For the text-containing cell, return its midpoint in (X, Y) coordinate format. 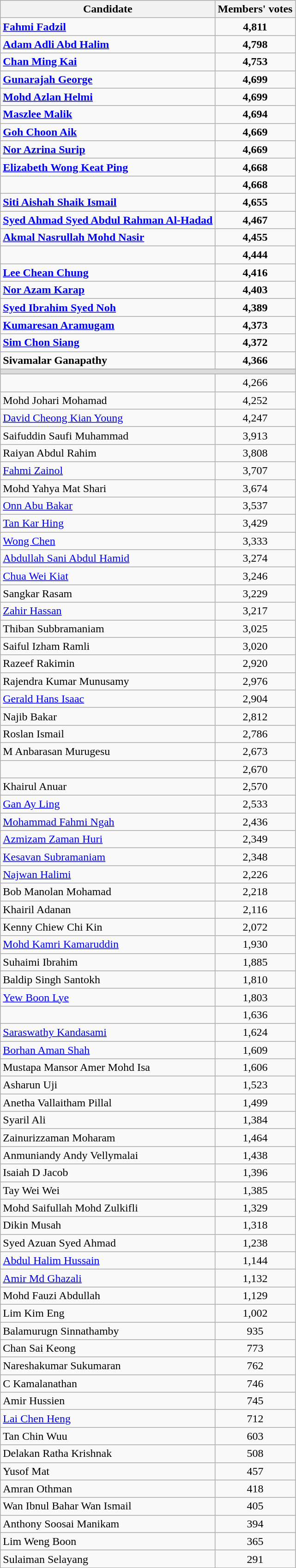
1,499 (255, 1103)
457 (255, 1471)
Goh Choon Aik (108, 132)
746 (255, 1384)
Lim Weng Boon (108, 1541)
2,348 (255, 857)
1,238 (255, 1243)
Sivamalar Ganapathy (108, 360)
Rajendra Kumar Munusamy (108, 681)
Candidate (108, 9)
Mohd Saifullah Mohd Zulkifli (108, 1208)
2,570 (255, 787)
1,318 (255, 1225)
Wong Chen (108, 541)
Najib Bakar (108, 716)
Saraswathy Kandasami (108, 1032)
Mustapa Mansor Amer Mohd Isa (108, 1068)
3,429 (255, 523)
2,436 (255, 822)
Azmizam Zaman Huri (108, 839)
4,467 (255, 220)
M Anbarasan Murugesu (108, 751)
Fahmi Fadzil (108, 27)
712 (255, 1419)
Kumaresan Aramugam (108, 325)
Siti Aishah Shaik Ismail (108, 202)
3,707 (255, 470)
745 (255, 1401)
Amir Hussien (108, 1401)
Borhan Aman Shah (108, 1050)
3,025 (255, 629)
Adam Adli Abd Halim (108, 44)
Tan Kar Hing (108, 523)
Abdul Halim Hussain (108, 1260)
1,523 (255, 1085)
Sim Chon Siang (108, 343)
Isaiah D Jacob (108, 1173)
4,366 (255, 360)
Yusof Mat (108, 1471)
Zahir Hassan (108, 611)
Suhaimi Ibrahim (108, 962)
4,444 (255, 255)
Syed Azuan Syed Ahmad (108, 1243)
4,403 (255, 290)
1,609 (255, 1050)
4,266 (255, 383)
Sulaiman Selayang (108, 1559)
2,670 (255, 769)
394 (255, 1524)
1,636 (255, 1015)
1,930 (255, 944)
Asharun Uji (108, 1085)
Razeef Rakimin (108, 664)
Saifuddin Saufi Muhammad (108, 435)
3,333 (255, 541)
Lee Chean Chung (108, 273)
418 (255, 1489)
762 (255, 1366)
508 (255, 1454)
Zainurizzaman Moharam (108, 1138)
Gerald Hans Isaac (108, 699)
3,808 (255, 453)
4,373 (255, 325)
Syed Ibrahim Syed Noh (108, 308)
2,920 (255, 664)
Dikin Musah (108, 1225)
Lim Kim Eng (108, 1313)
Nareshakumar Sukumaran (108, 1366)
Akmal Nasrullah Mohd Nasir (108, 238)
3,246 (255, 576)
4,389 (255, 308)
2,533 (255, 804)
4,247 (255, 418)
Baldip Singh Santokh (108, 980)
2,226 (255, 874)
Syed Ahmad Syed Abdul Rahman Al-Hadad (108, 220)
Onn Abu Bakar (108, 506)
2,904 (255, 699)
4,655 (255, 202)
603 (255, 1436)
Mohd Yahya Mat Shari (108, 488)
4,694 (255, 114)
Kesavan Subramaniam (108, 857)
4,753 (255, 62)
773 (255, 1348)
291 (255, 1559)
Mohd Azlan Helmi (108, 97)
Khairul Anuar (108, 787)
Sangkar Rasam (108, 594)
2,673 (255, 751)
405 (255, 1506)
Chua Wei Kiat (108, 576)
2,976 (255, 681)
1,329 (255, 1208)
4,798 (255, 44)
2,812 (255, 716)
Raiyan Abdul Rahim (108, 453)
2,349 (255, 839)
935 (255, 1330)
Bob Manolan Mohamad (108, 892)
Yew Boon Lye (108, 997)
1,803 (255, 997)
C Kamalanathan (108, 1384)
Wan Ibnul Bahar Wan Ismail (108, 1506)
3,274 (255, 558)
1,624 (255, 1032)
2,786 (255, 734)
Mohammad Fahmi Ngah (108, 822)
Abdullah Sani Abdul Hamid (108, 558)
4,455 (255, 238)
Anetha Vallaitham Pillal (108, 1103)
1,129 (255, 1295)
Khairil Adanan (108, 909)
1,438 (255, 1155)
2,072 (255, 927)
4,252 (255, 400)
Delakan Ratha Krishnak (108, 1454)
Kenny Chiew Chi Kin (108, 927)
Roslan Ismail (108, 734)
Fahmi Zainol (108, 470)
Mohd Johari Mohamad (108, 400)
Thiban Subbramaniam (108, 629)
Lai Chen Heng (108, 1419)
3,674 (255, 488)
365 (255, 1541)
Mohd Fauzi Abdullah (108, 1295)
Elizabeth Wong Keat Ping (108, 167)
Nor Azrina Surip (108, 149)
1,606 (255, 1068)
4,372 (255, 343)
Najwan Halimi (108, 874)
Members' votes (255, 9)
1,396 (255, 1173)
Tay Wei Wei (108, 1190)
3,229 (255, 594)
Chan Ming Kai (108, 62)
Maszlee Malik (108, 114)
1,885 (255, 962)
3,217 (255, 611)
Chan Sai Keong (108, 1348)
4,811 (255, 27)
1,144 (255, 1260)
3,537 (255, 506)
Amir Md Ghazali (108, 1278)
4,416 (255, 273)
Gan Ay Ling (108, 804)
Syaril Ali (108, 1120)
Mohd Kamri Kamaruddin (108, 944)
2,218 (255, 892)
1,002 (255, 1313)
Tan Chin Wuu (108, 1436)
3,020 (255, 646)
2,116 (255, 909)
David Cheong Kian Young (108, 418)
Gunarajah George (108, 79)
Amran Othman (108, 1489)
1,384 (255, 1120)
Nor Azam Karap (108, 290)
1,132 (255, 1278)
3,913 (255, 435)
1,810 (255, 980)
Anthony Soosai Manikam (108, 1524)
Balamurugn Sinnathamby (108, 1330)
1,464 (255, 1138)
1,385 (255, 1190)
Anmuniandy Andy Vellymalai (108, 1155)
Saiful Izham Ramli (108, 646)
